Detect which cell encompasses the target text, then output its [X, Y] center coordinate. 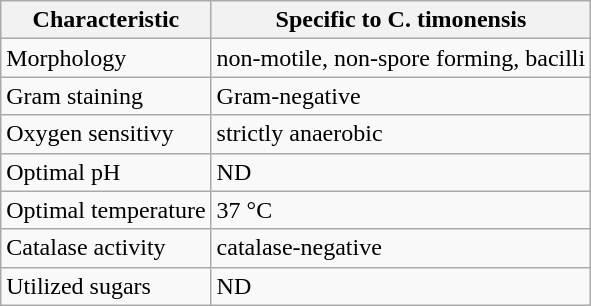
Optimal temperature [106, 210]
Gram-negative [401, 96]
37 °C [401, 210]
strictly anaerobic [401, 134]
Utilized sugars [106, 286]
Specific to C. timonensis [401, 20]
Gram staining [106, 96]
Oxygen sensitivy [106, 134]
non-motile, non-spore forming, bacilli [401, 58]
Optimal pH [106, 172]
Catalase activity [106, 248]
Morphology [106, 58]
catalase-negative [401, 248]
Characteristic [106, 20]
